Extract the [X, Y] coordinate from the center of the cell holding the provided text.  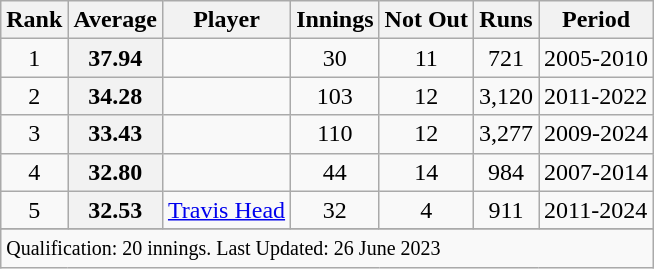
Period [596, 20]
Innings [335, 20]
2 [34, 96]
2011-2022 [596, 96]
3,120 [506, 96]
110 [335, 134]
5 [34, 210]
14 [426, 172]
2009-2024 [596, 134]
3,277 [506, 134]
Player [226, 20]
11 [426, 58]
2007-2014 [596, 172]
32.53 [116, 210]
32.80 [116, 172]
2005-2010 [596, 58]
Not Out [426, 20]
Travis Head [226, 210]
2011-2024 [596, 210]
103 [335, 96]
30 [335, 58]
Runs [506, 20]
Average [116, 20]
33.43 [116, 134]
32 [335, 210]
3 [34, 134]
34.28 [116, 96]
721 [506, 58]
911 [506, 210]
984 [506, 172]
Qualification: 20 innings. Last Updated: 26 June 2023 [328, 248]
44 [335, 172]
1 [34, 58]
37.94 [116, 58]
Rank [34, 20]
